Capture the cell that displays the provided text and extract its [x, y] central coordinate. 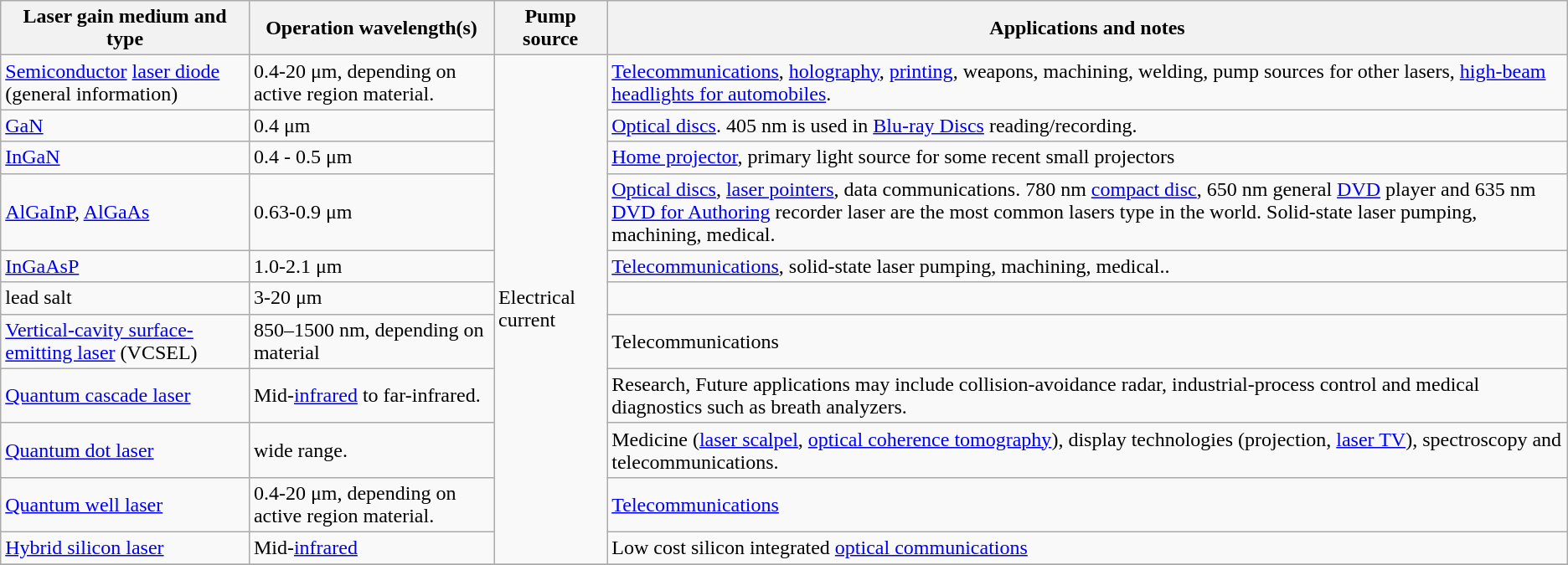
Home projector, primary light source for some recent small projectors [1087, 157]
Operation wavelength(s) [371, 28]
Vertical-cavity surface-emitting laser (VCSEL) [126, 342]
0.4 μm [371, 126]
Laser gain medium and type [126, 28]
Research, Future applications may include collision-avoidance radar, industrial-process control and medical diagnostics such as breath analyzers. [1087, 395]
GaN [126, 126]
wide range. [371, 450]
Semiconductor laser diode (general information) [126, 82]
Mid-infrared to far-infrared. [371, 395]
AlGaInP, AlGaAs [126, 212]
Telecommunications, solid-state laser pumping, machining, medical.. [1087, 266]
Pump source [551, 28]
Optical discs. 405 nm is used in Blu-ray Discs reading/recording. [1087, 126]
3-20 μm [371, 298]
1.0-2.1 μm [371, 266]
Quantum well laser [126, 504]
Medicine (laser scalpel, optical coherence tomography), display technologies (projection, laser TV), spectroscopy and telecommunications. [1087, 450]
Applications and notes [1087, 28]
850–1500 nm, depending on material [371, 342]
Electrical current [551, 310]
Quantum dot laser [126, 450]
Telecommunications, holography, printing, weapons, machining, welding, pump sources for other lasers, high-beam headlights for automobiles. [1087, 82]
InGaAsP [126, 266]
Low cost silicon integrated optical communications [1087, 547]
Hybrid silicon laser [126, 547]
Quantum cascade laser [126, 395]
0.63-0.9 μm [371, 212]
Mid-infrared [371, 547]
0.4 - 0.5 μm [371, 157]
lead salt [126, 298]
InGaN [126, 157]
